Capture the cell that displays the provided text and extract its (X, Y) central coordinate. 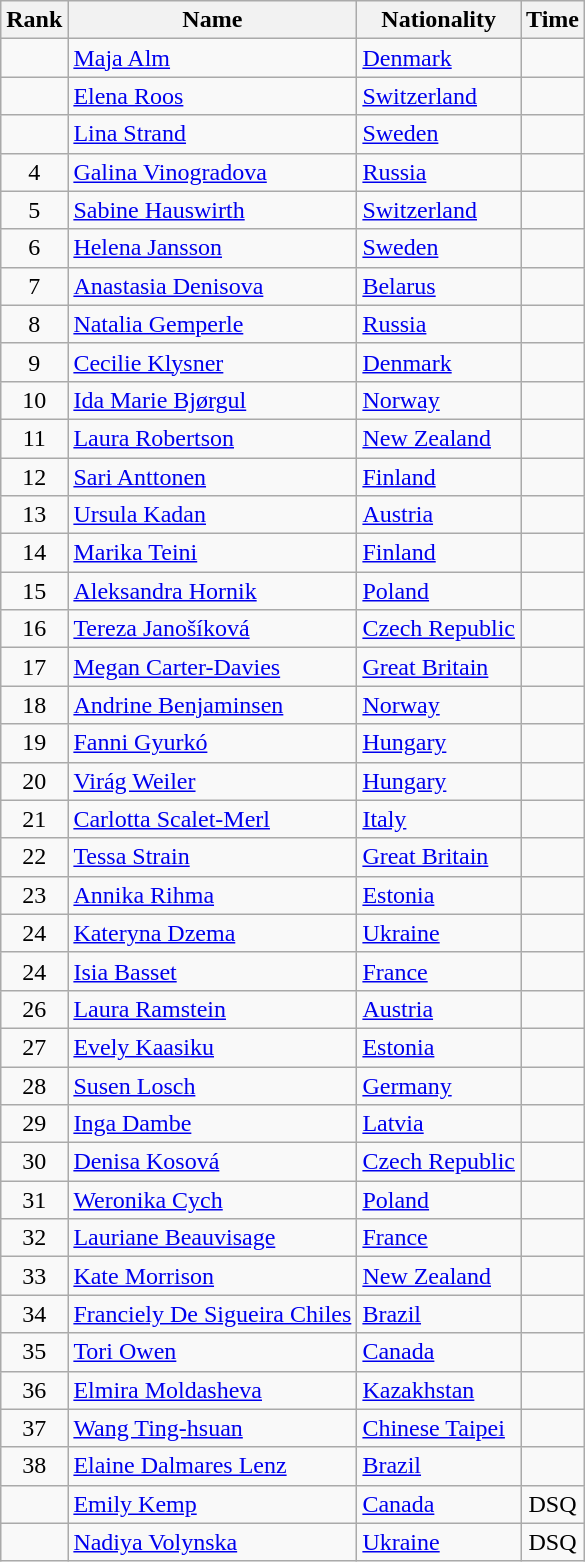
Laura Ramstein (212, 1009)
Tereza Janošíková (212, 629)
Sari Anttonen (212, 477)
Annika Rihma (212, 895)
28 (34, 1085)
23 (34, 895)
Natalia Gemperle (212, 324)
Elena Roos (212, 96)
Kate Morrison (212, 1276)
Weronika Cych (212, 1200)
Virág Weiler (212, 781)
Lina Strand (212, 134)
Evely Kaasiku (212, 1047)
30 (34, 1162)
11 (34, 438)
Rank (34, 20)
Andrine Benjaminsen (212, 705)
32 (34, 1238)
Inga Dambe (212, 1124)
Helena Jansson (212, 248)
Laura Robertson (212, 438)
Marika Teini (212, 553)
7 (34, 286)
13 (34, 515)
29 (34, 1124)
34 (34, 1314)
Chinese Taipei (439, 1428)
12 (34, 477)
33 (34, 1276)
36 (34, 1390)
21 (34, 819)
27 (34, 1047)
Fanni Gyurkó (212, 743)
20 (34, 781)
4 (34, 172)
Italy (439, 819)
Elmira Moldasheva (212, 1390)
Ursula Kadan (212, 515)
16 (34, 629)
Galina Vinogradova (212, 172)
Megan Carter-Davies (212, 667)
37 (34, 1428)
Franciely De Sigueira Chiles (212, 1314)
19 (34, 743)
Tessa Strain (212, 857)
31 (34, 1200)
Sabine Hauswirth (212, 210)
Lauriane Beauvisage (212, 1238)
9 (34, 362)
Belarus (439, 286)
Denisa Kosová (212, 1162)
10 (34, 400)
Aleksandra Hornik (212, 591)
17 (34, 667)
Latvia (439, 1124)
14 (34, 553)
Emily Kemp (212, 1504)
18 (34, 705)
8 (34, 324)
Ida Marie Bjørgul (212, 400)
Maja Alm (212, 58)
5 (34, 210)
Cecilie Klysner (212, 362)
35 (34, 1352)
Tori Owen (212, 1352)
15 (34, 591)
Kateryna Dzema (212, 933)
38 (34, 1466)
Carlotta Scalet-Merl (212, 819)
Anastasia Denisova (212, 286)
Kazakhstan (439, 1390)
26 (34, 1009)
Isia Basset (212, 971)
Name (212, 20)
22 (34, 857)
Nationality (439, 20)
Susen Losch (212, 1085)
Nadiya Volynska (212, 1542)
6 (34, 248)
Time (553, 20)
Germany (439, 1085)
Elaine Dalmares Lenz (212, 1466)
Wang Ting-hsuan (212, 1428)
